Capture the cell that displays the provided text and extract its [X, Y] central coordinate. 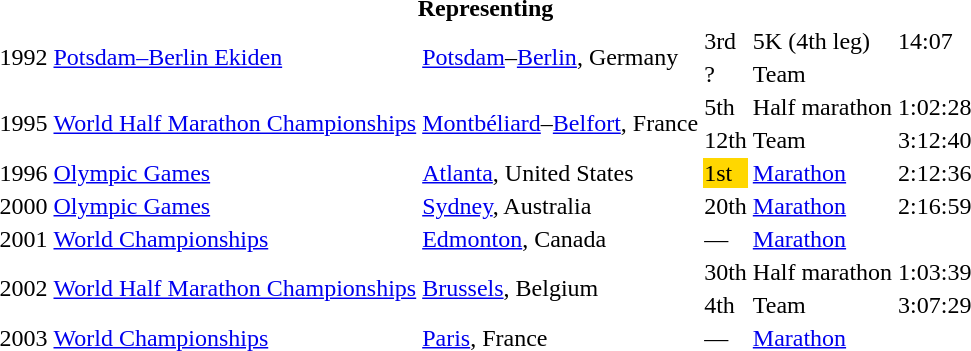
5th [726, 107]
— [726, 239]
Montbéliard–Belfort, France [560, 124]
? [726, 74]
12th [726, 140]
4th [726, 305]
5K (4th leg) [822, 41]
Potsdam–Berlin, Germany [560, 58]
Sydney, Australia [560, 206]
Edmonton, Canada [560, 239]
World Championships [235, 239]
3rd [726, 41]
30th [726, 272]
1st [726, 173]
Atlanta, United States [560, 173]
Potsdam–Berlin Ekiden [235, 58]
Brussels, Belgium [560, 288]
20th [726, 206]
